Output the [X, Y] coordinate of the center of the cell containing the given text.  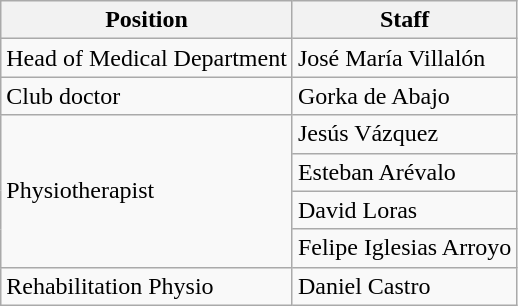
Daniel Castro [404, 286]
Esteban Arévalo [404, 172]
Position [147, 20]
Head of Medical Department [147, 58]
José María Villalón [404, 58]
Rehabilitation Physio [147, 286]
Physiotherapist [147, 191]
Club doctor [147, 96]
Felipe Iglesias Arroyo [404, 248]
Gorka de Abajo [404, 96]
Jesús Vázquez [404, 134]
David Loras [404, 210]
Staff [404, 20]
